Search for the cell housing the specified text and yield its [X, Y] center coordinate. 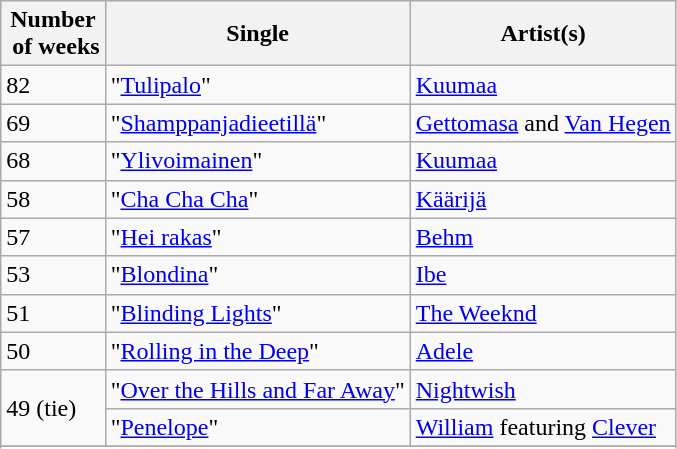
53 [53, 275]
49 (tie) [53, 408]
Artist(s) [543, 34]
"Cha Cha Cha" [258, 199]
Nightwish [543, 389]
"Rolling in the Deep" [258, 351]
Single [258, 34]
Gettomasa and Van Hegen [543, 123]
58 [53, 199]
68 [53, 161]
"Hei rakas" [258, 237]
"Blinding Lights" [258, 313]
"Over the Hills and Far Away" [258, 389]
"Tulipalo" [258, 85]
Adele [543, 351]
"Shamppanjadieetillä" [258, 123]
"Penelope" [258, 427]
"Ylivoimainen" [258, 161]
Ibe [543, 275]
Number of weeks [53, 34]
"Blondina" [258, 275]
57 [53, 237]
50 [53, 351]
51 [53, 313]
The Weeknd [543, 313]
William featuring Clever [543, 427]
Käärijä [543, 199]
69 [53, 123]
82 [53, 85]
Behm [543, 237]
